Search for the cell housing the specified text and yield its [X, Y] center coordinate. 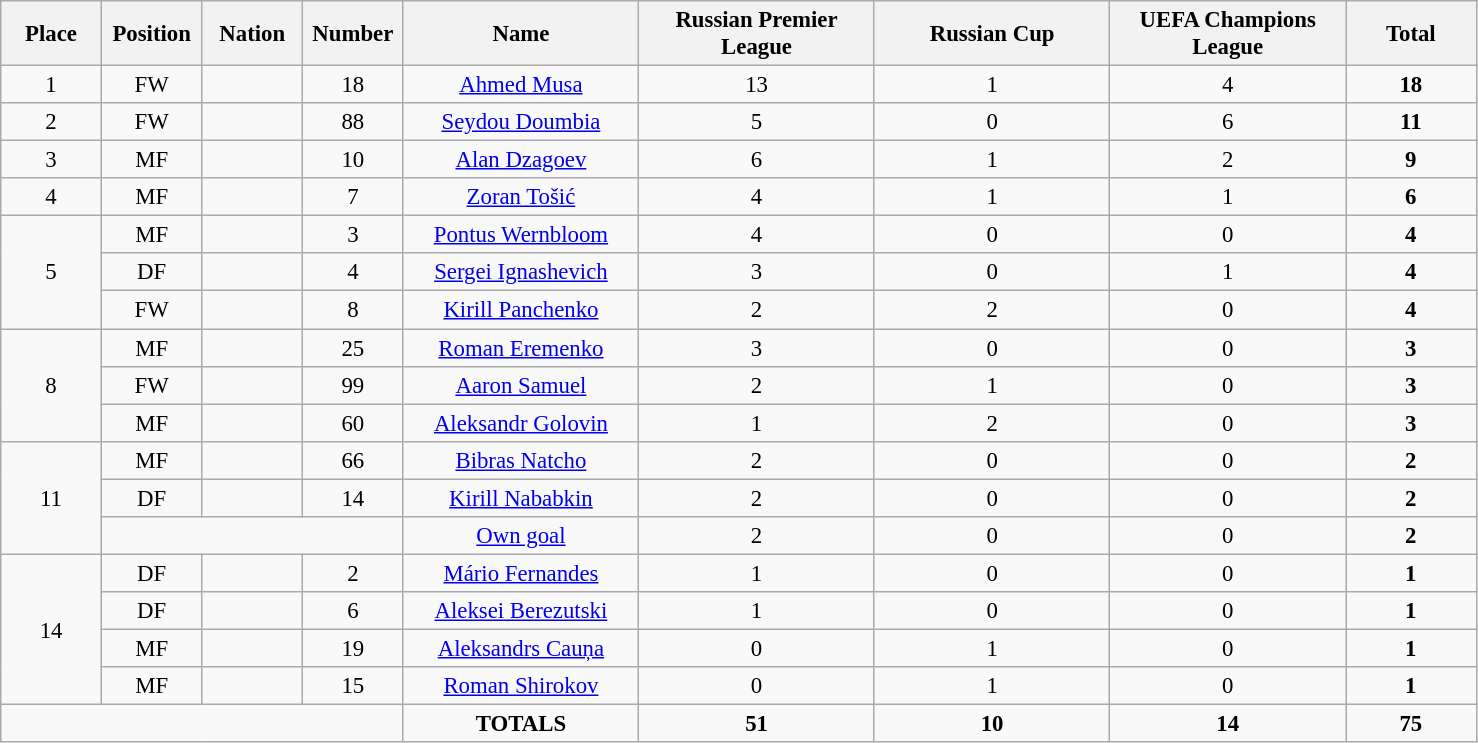
66 [354, 460]
Sergei Ignashevich [521, 273]
Bibras Natcho [521, 460]
Place [52, 34]
25 [354, 348]
15 [354, 686]
Ahmed Musa [521, 85]
Alan Dzagoev [521, 160]
13 [757, 85]
Kirill Panchenko [521, 310]
Zoran Tošić [521, 197]
51 [757, 724]
UEFA Champions League [1228, 34]
Roman Shirokov [521, 686]
99 [354, 385]
19 [354, 648]
Roman Eremenko [521, 348]
Aaron Samuel [521, 385]
Total [1412, 34]
Kirill Nababkin [521, 498]
75 [1412, 724]
Aleksei Berezutski [521, 611]
Nation [252, 34]
9 [1412, 160]
Own goal [521, 536]
Russian Premier League [757, 34]
Mário Fernandes [521, 573]
Name [521, 34]
Position [152, 34]
Pontus Wernbloom [521, 235]
Number [354, 34]
7 [354, 197]
Aleksandr Golovin [521, 423]
Aleksandrs Cauņa [521, 648]
TOTALS [521, 724]
88 [354, 122]
60 [354, 423]
Russian Cup [992, 34]
Seydou Doumbia [521, 122]
